Return the (X, Y) coordinate for the center point of the cell that contains the specified text.  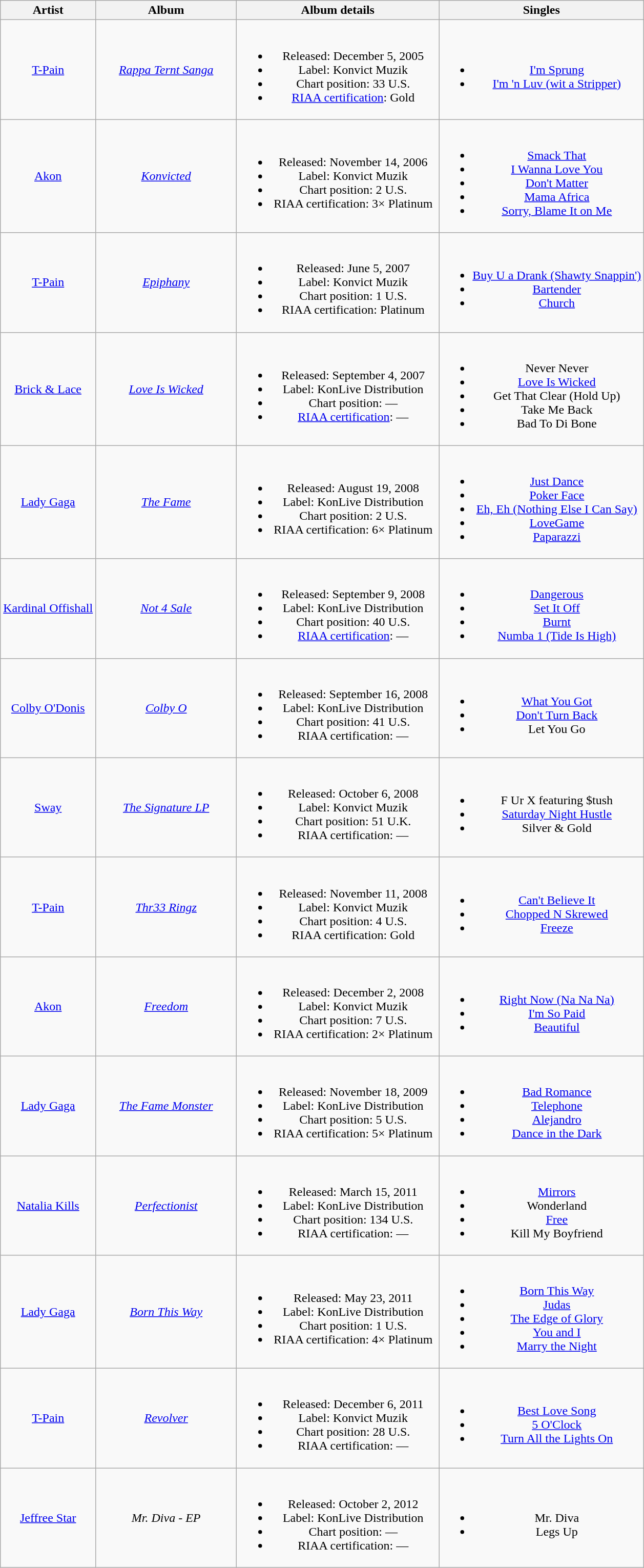
Released: November 14, 2006Label: Konvict MuzikChart position: 2 U.S.RIAA certification: 3× Platinum (338, 176)
Bad RomanceTelephoneAlejandroDance in the Dark (542, 1106)
Released: November 18, 2009Label: KonLive DistributionChart position: 5 U.S.RIAA certification: 5× Platinum (338, 1106)
Mr. Diva - EP (166, 1518)
Best Love Song5 O'ClockTurn All the Lights On (542, 1418)
Released: October 2, 2012Label: KonLive DistributionChart position: —RIAA certification: — (338, 1518)
Rappa Ternt Sanga (166, 70)
Released: September 16, 2008Label: KonLive DistributionChart position: 41 U.S.RIAA certification: — (338, 708)
Sway (48, 807)
Freedom (166, 1006)
Released: June 5, 2007Label: Konvict MuzikChart position: 1 U.S.RIAA certification: Platinum (338, 282)
Released: November 11, 2008Label: Konvict MuzikChart position: 4 U.S.RIAA certification: Gold (338, 907)
Brick & Lace (48, 389)
Mr. DivaLegs Up (542, 1518)
What You GotDon't Turn BackLet You Go (542, 708)
I'm SprungI'm 'n Luv (wit a Stripper) (542, 70)
The Signature LP (166, 807)
Album details (338, 10)
Perfectionist (166, 1205)
Never NeverLove Is WickedGet That Clear (Hold Up)Take Me BackBad To Di Bone (542, 389)
Released: December 2, 2008Label: Konvict MuzikChart position: 7 U.S.RIAA certification: 2× Platinum (338, 1006)
Released: December 5, 2005Label: Konvict MuzikChart position: 33 U.S.RIAA certification: Gold (338, 70)
Released: March 15, 2011Label: KonLive DistributionChart position: 134 U.S.RIAA certification: — (338, 1205)
DangerousSet It OffBurntNumba 1 (Tide Is High) (542, 608)
Buy U a Drank (Shawty Snappin')BartenderChurch (542, 282)
The Fame Monster (166, 1106)
F Ur X featuring $tushSaturday Night HustleSilver & Gold (542, 807)
The Fame (166, 502)
Revolver (166, 1418)
Born This WayJudasThe Edge of GloryYou and IMarry the Night (542, 1312)
Colby O (166, 708)
Epiphany (166, 282)
Just DancePoker FaceEh, Eh (Nothing Else I Can Say)LoveGamePaparazzi (542, 502)
MirrorsWonderlandFreeKill My Boyfriend (542, 1205)
Released: December 6, 2011Label: Konvict MuzikChart position: 28 U.S.RIAA certification: — (338, 1418)
Born This Way (166, 1312)
Jeffree Star (48, 1518)
Singles (542, 10)
Released: October 6, 2008Label: Konvict MuzikChart position: 51 U.K.RIAA certification: — (338, 807)
Kardinal Offishall (48, 608)
Love Is Wicked (166, 389)
Smack ThatI Wanna Love YouDon't MatterMama AfricaSorry, Blame It on Me (542, 176)
Artist (48, 10)
Album (166, 10)
Konvicted (166, 176)
Released: September 4, 2007Label: KonLive DistributionChart position: —RIAA certification: — (338, 389)
Released: August 19, 2008Label: KonLive DistributionChart position: 2 U.S.RIAA certification: 6× Platinum (338, 502)
Thr33 Ringz (166, 907)
Not 4 Sale (166, 608)
Can't Believe ItChopped N SkrewedFreeze (542, 907)
Natalia Kills (48, 1205)
Right Now (Na Na Na)I'm So PaidBeautiful (542, 1006)
Released: May 23, 2011Label: KonLive DistributionChart position: 1 U.S.RIAA certification: 4× Platinum (338, 1312)
Released: September 9, 2008Label: KonLive DistributionChart position: 40 U.S.RIAA certification: — (338, 608)
Colby O'Donis (48, 708)
